Determine the [X, Y] coordinate at the center of the cell enclosing the given text.  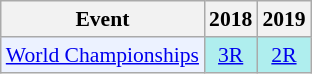
2R [284, 55]
2018 [230, 19]
2019 [284, 19]
3R [230, 55]
World Championships [102, 55]
Event [102, 19]
